Scan for the cell matching the given text and deliver its (X, Y) coordinate at center. 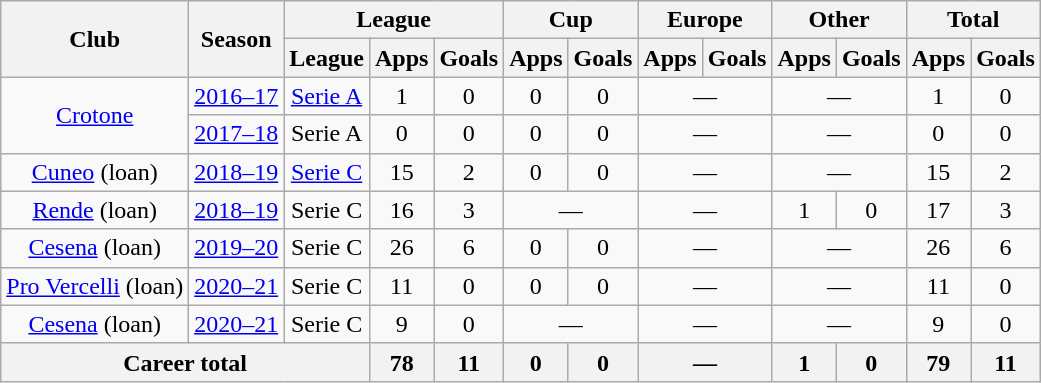
Career total (186, 362)
Crotone (95, 115)
Cuneo (loan) (95, 172)
78 (401, 362)
16 (401, 210)
Club (95, 39)
Other (839, 20)
2016–17 (236, 96)
2019–20 (236, 248)
Total (973, 20)
Season (236, 39)
Cup (571, 20)
Europe (705, 20)
17 (938, 210)
Rende (loan) (95, 210)
Pro Vercelli (loan) (95, 286)
79 (938, 362)
2017–18 (236, 134)
